Capture the cell that displays the provided text and extract its (x, y) central coordinate. 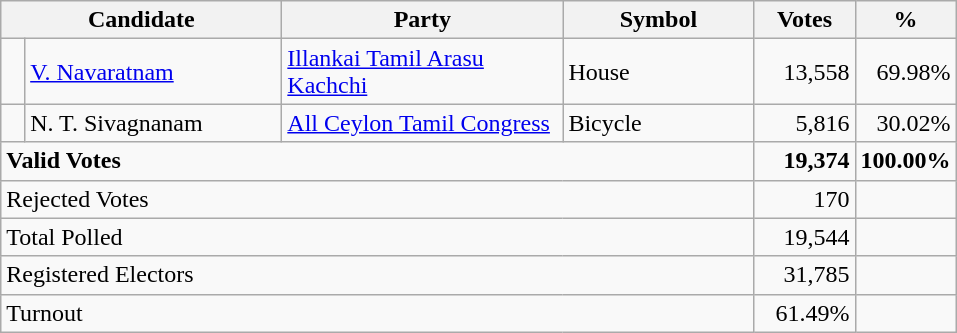
61.49% (804, 313)
5,816 (804, 123)
Total Polled (378, 237)
Candidate (142, 20)
13,558 (804, 72)
31,785 (804, 275)
Valid Votes (378, 161)
Party (422, 20)
Votes (804, 20)
Bicycle (658, 123)
N. T. Sivagnanam (154, 123)
69.98% (906, 72)
100.00% (906, 161)
170 (804, 199)
% (906, 20)
19,544 (804, 237)
V. Navaratnam (154, 72)
All Ceylon Tamil Congress (422, 123)
Registered Electors (378, 275)
House (658, 72)
Symbol (658, 20)
Turnout (378, 313)
19,374 (804, 161)
Illankai Tamil Arasu Kachchi (422, 72)
Rejected Votes (378, 199)
30.02% (906, 123)
